For the text-containing cell, return its midpoint in [X, Y] coordinate format. 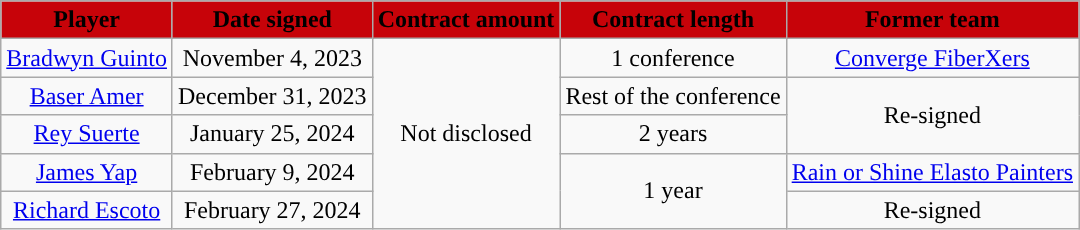
Rain or Shine Elasto Painters [932, 172]
February 27, 2024 [272, 210]
Baser Amer [87, 96]
December 31, 2023 [272, 96]
Former team [932, 20]
Rest of the conference [673, 96]
Converge FiberXers [932, 58]
2 years [673, 134]
Richard Escoto [87, 210]
James Yap [87, 172]
Contract amount [466, 20]
November 4, 2023 [272, 58]
Player [87, 20]
1 conference [673, 58]
February 9, 2024 [272, 172]
Not disclosed [466, 134]
Bradwyn Guinto [87, 58]
1 year [673, 191]
Rey Suerte [87, 134]
January 25, 2024 [272, 134]
Contract length [673, 20]
Date signed [272, 20]
